Pinpoint the cell where the given text exists, returning its [X, Y] midpoint coordinate. 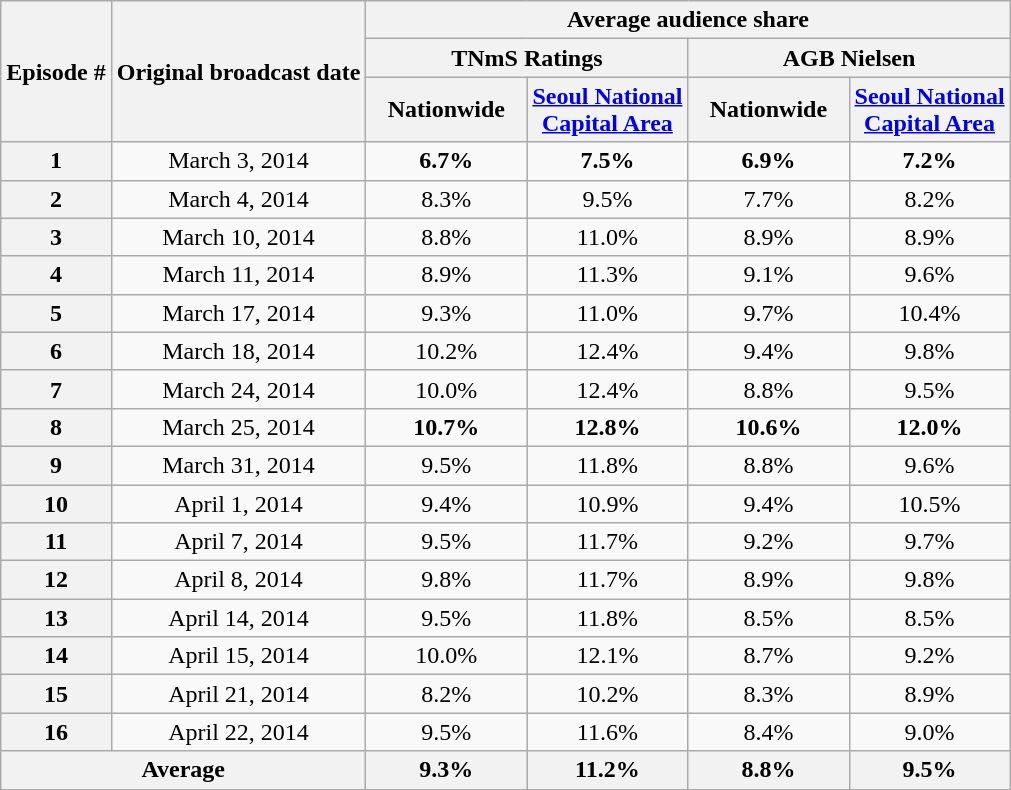
April 22, 2014 [238, 732]
March 18, 2014 [238, 351]
2 [56, 199]
April 8, 2014 [238, 580]
10.7% [446, 427]
March 3, 2014 [238, 161]
6.7% [446, 161]
16 [56, 732]
6 [56, 351]
6.9% [768, 161]
March 4, 2014 [238, 199]
AGB Nielsen [849, 58]
4 [56, 275]
April 7, 2014 [238, 542]
12.0% [930, 427]
11 [56, 542]
7 [56, 389]
9 [56, 465]
12 [56, 580]
10.6% [768, 427]
April 1, 2014 [238, 503]
March 17, 2014 [238, 313]
8.7% [768, 656]
9.0% [930, 732]
12.8% [608, 427]
15 [56, 694]
March 24, 2014 [238, 389]
11.6% [608, 732]
Original broadcast date [238, 72]
11.3% [608, 275]
8.4% [768, 732]
9.1% [768, 275]
April 15, 2014 [238, 656]
April 14, 2014 [238, 618]
10.5% [930, 503]
13 [56, 618]
8 [56, 427]
7.7% [768, 199]
10 [56, 503]
TNmS Ratings [527, 58]
12.1% [608, 656]
March 10, 2014 [238, 237]
7.5% [608, 161]
7.2% [930, 161]
5 [56, 313]
11.2% [608, 770]
March 25, 2014 [238, 427]
1 [56, 161]
March 31, 2014 [238, 465]
10.9% [608, 503]
Episode # [56, 72]
April 21, 2014 [238, 694]
10.4% [930, 313]
Average audience share [688, 20]
14 [56, 656]
Average [184, 770]
3 [56, 237]
March 11, 2014 [238, 275]
